Find where the given text appears and provide that cell's center as [x, y] coordinate. 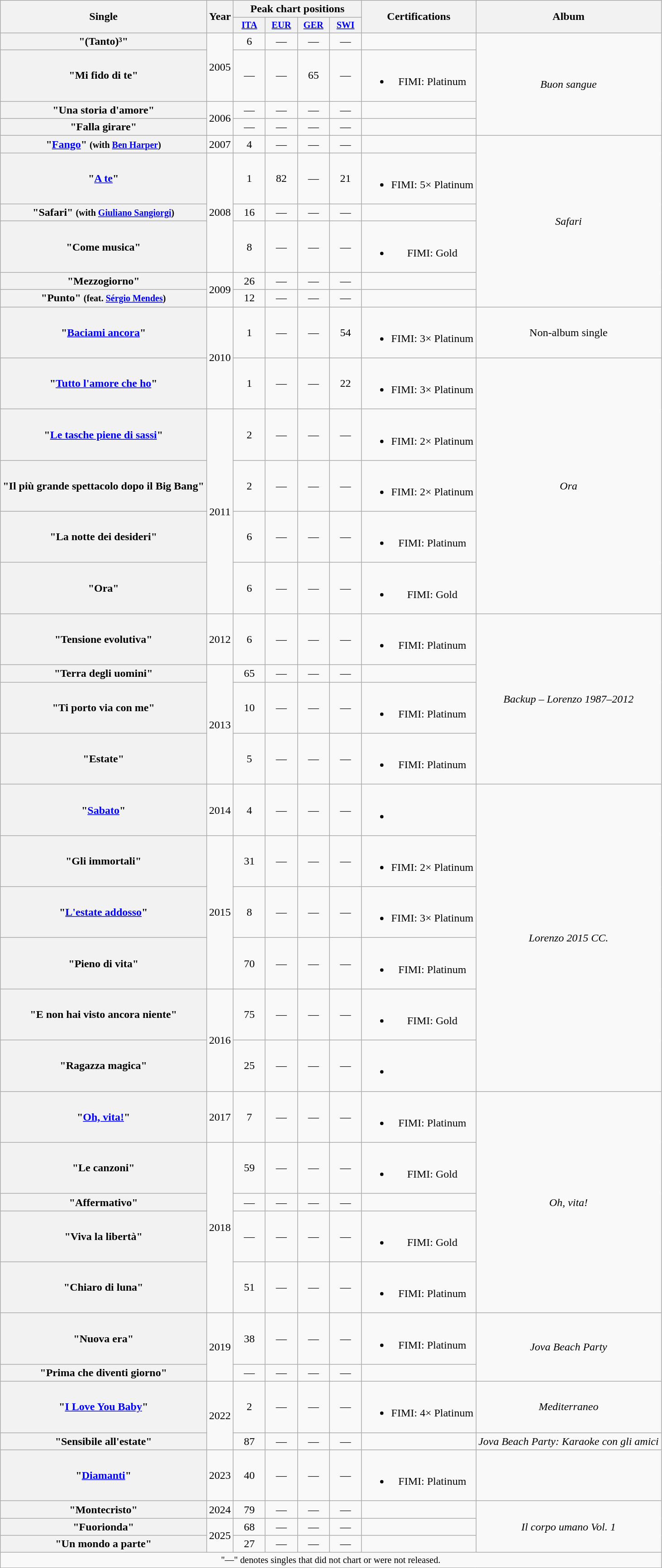
Certifications [419, 17]
2023 [220, 1476]
2018 [220, 1228]
FIMI: 4× Platinum [419, 1407]
22 [346, 384]
51 [250, 1288]
54 [346, 332]
21 [346, 178]
"Pieno di vita" [104, 964]
2011 [220, 511]
Safari [569, 221]
2013 [220, 725]
2015 [220, 912]
"L'estate addosso" [104, 912]
EUR [281, 25]
2019 [220, 1347]
38 [250, 1338]
"Tutto l'amore che ho" [104, 384]
"Diamanti" [104, 1476]
2017 [220, 1117]
75 [250, 1014]
Year [220, 17]
26 [250, 281]
"Estate" [104, 759]
2014 [220, 810]
"Chiaro di luna" [104, 1288]
"Terra degli uomini" [104, 674]
Album [569, 17]
Il corpo umano Vol. 1 [569, 1527]
SWI [346, 25]
"Ora" [104, 588]
40 [250, 1476]
FIMI: 5× Platinum [419, 178]
"Mezzogiorno" [104, 281]
82 [281, 178]
87 [250, 1441]
"Le tasche piene di sassi" [104, 434]
"Viva la libertà" [104, 1236]
"I Love You Baby" [104, 1407]
"Ti porto via con me" [104, 708]
"Una storia d'amore" [104, 110]
"Il più grande spettacolo dopo il Big Bang" [104, 486]
"Nuova era" [104, 1338]
2022 [220, 1416]
2012 [220, 639]
"Sabato" [104, 810]
"Montecristo" [104, 1510]
2009 [220, 290]
"Fuorionda" [104, 1527]
"E non hai visto ancora niente" [104, 1014]
7 [250, 1117]
2006 [220, 119]
"Ragazza magica" [104, 1066]
"Punto" (feat. Sérgio Mendes) [104, 298]
Mediterraneo [569, 1407]
"Tensione evolutiva" [104, 639]
2024 [220, 1510]
Lorenzo 2015 CC. [569, 938]
2016 [220, 1040]
70 [250, 964]
"Safari" (with Giuliano Sangiorgi) [104, 213]
2007 [220, 144]
Backup – Lorenzo 1987–2012 [569, 698]
Single [104, 17]
27 [250, 1544]
ITA [250, 25]
"Mi fido di te" [104, 76]
2025 [220, 1535]
"Sensibile all'estate" [104, 1441]
"Un mondo a parte" [104, 1544]
"Oh, vita!" [104, 1117]
Jova Beach Party: Karaoke con gli amici [569, 1441]
"Gli immortali" [104, 861]
Ora [569, 486]
Non-album single [569, 332]
16 [250, 213]
"Affermativo" [104, 1202]
10 [250, 708]
"Falla girare" [104, 127]
"Fango" (with Ben Harper) [104, 144]
"Come musica" [104, 247]
"—" denotes singles that did not chart or were not released. [331, 1560]
"Prima che diventi giorno" [104, 1373]
Peak chart positions [298, 9]
31 [250, 861]
79 [250, 1510]
GER [313, 25]
Jova Beach Party [569, 1347]
2005 [220, 67]
2008 [220, 213]
"Baciami ancora" [104, 332]
"A te" [104, 178]
2010 [220, 358]
59 [250, 1168]
Buon sangue [569, 84]
"La notte dei desideri" [104, 537]
25 [250, 1066]
"(Tanto)³" [104, 41]
68 [250, 1527]
"Le canzoni" [104, 1168]
5 [250, 759]
Oh, vita! [569, 1202]
12 [250, 298]
